Return the (x, y) coordinate for the center point of the cell that contains the specified text.  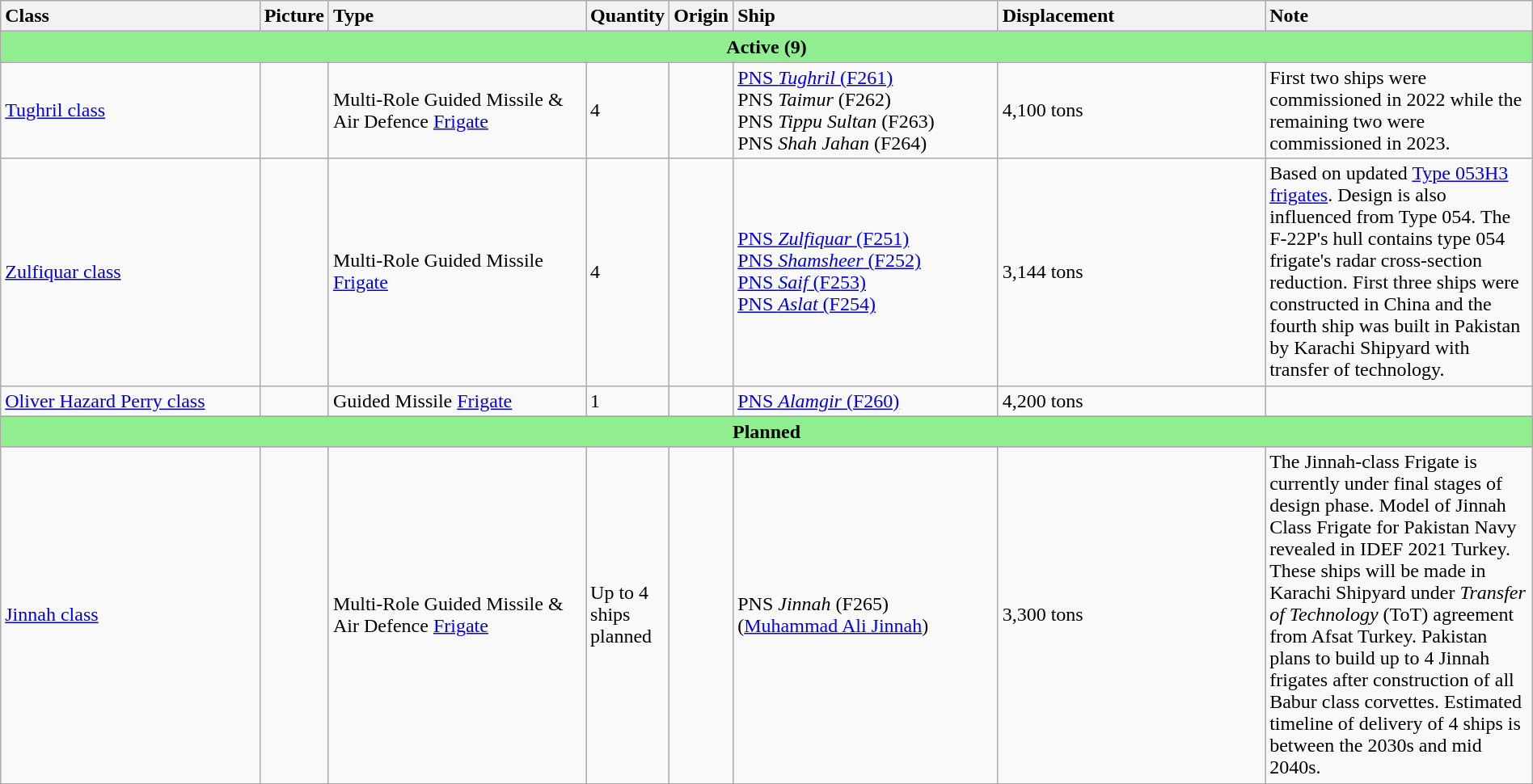
Jinnah class (130, 615)
Origin (702, 16)
4,200 tons (1132, 401)
Ship (865, 16)
Displacement (1132, 16)
Up to 4 ships planned (627, 615)
Picture (294, 16)
PNS Jinnah (F265)(Muhammad Ali Jinnah) (865, 615)
Class (130, 16)
Quantity (627, 16)
Multi-Role Guided Missile Frigate (457, 272)
3,144 tons (1132, 272)
Oliver Hazard Perry class (130, 401)
PNS Tughril (F261)PNS Taimur (F262)PNS Tippu Sultan (F263)PNS Shah Jahan (F264) (865, 110)
First two ships were commissioned in 2022 while the remaining two were commissioned in 2023. (1399, 110)
Type (457, 16)
1 (627, 401)
Active (9) (766, 47)
Note (1399, 16)
Tughril class (130, 110)
4,100 tons (1132, 110)
3,300 tons (1132, 615)
Planned (766, 432)
Zulfiquar class (130, 272)
PNS Alamgir (F260) (865, 401)
PNS Zulfiquar (F251)PNS Shamsheer (F252)PNS Saif (F253)PNS Aslat (F254) (865, 272)
Guided Missile Frigate (457, 401)
